Find where the given text appears and provide that cell's center as [X, Y] coordinate. 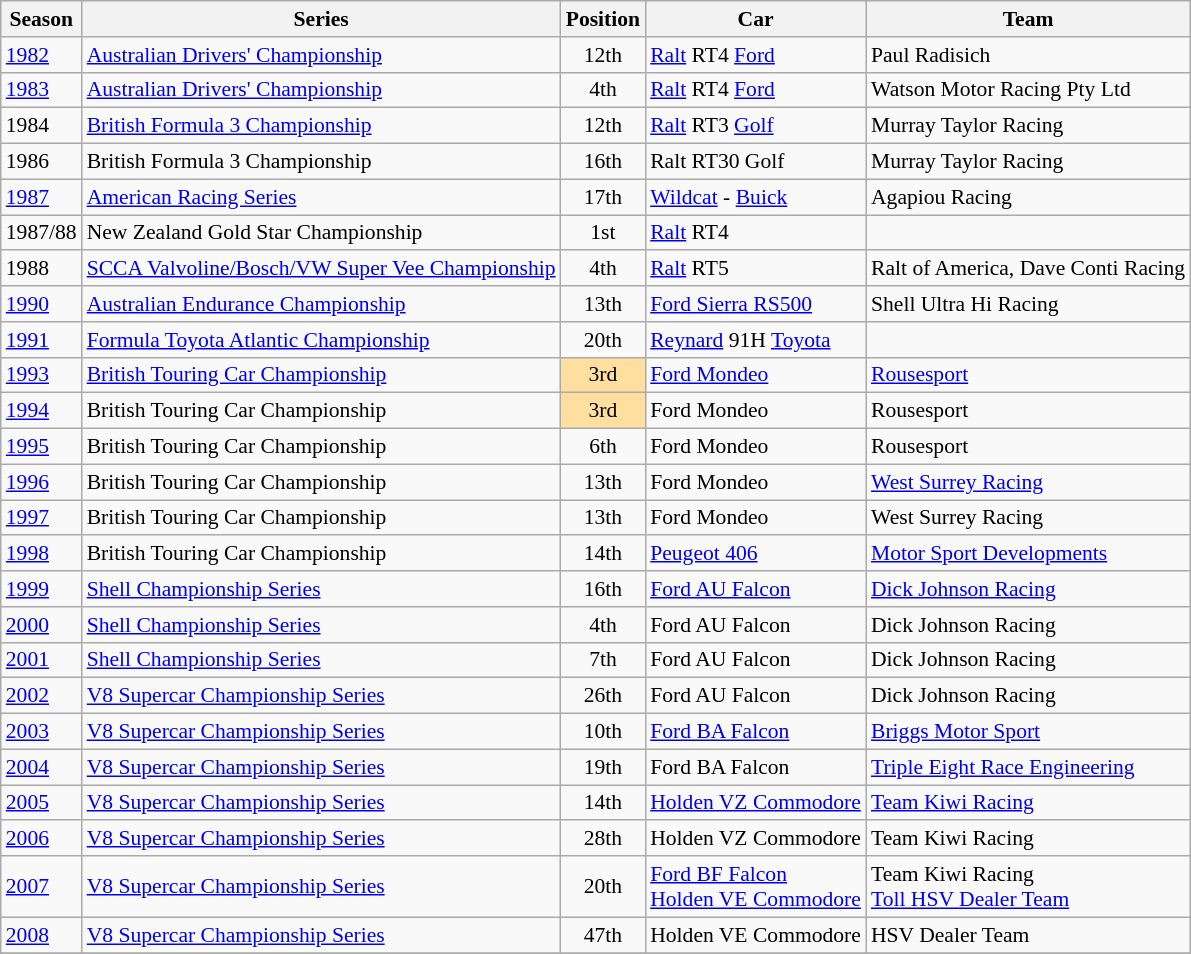
Reynard 91H Toyota [756, 340]
Series [322, 19]
10th [603, 732]
1998 [42, 554]
47th [603, 935]
1991 [42, 340]
2006 [42, 839]
Australian Endurance Championship [322, 304]
Paul Radisich [1028, 55]
2005 [42, 803]
1984 [42, 126]
2001 [42, 660]
2002 [42, 696]
Ford Sierra RS500 [756, 304]
2007 [42, 886]
1996 [42, 482]
Ralt RT3 Golf [756, 126]
1986 [42, 162]
2008 [42, 935]
Season [42, 19]
17th [603, 197]
1999 [42, 589]
Car [756, 19]
Wildcat - Buick [756, 197]
1995 [42, 447]
1990 [42, 304]
1987 [42, 197]
Ralt RT5 [756, 269]
2003 [42, 732]
28th [603, 839]
1987/88 [42, 233]
Ralt RT4 [756, 233]
1982 [42, 55]
Shell Ultra Hi Racing [1028, 304]
1983 [42, 90]
New Zealand Gold Star Championship [322, 233]
Formula Toyota Atlantic Championship [322, 340]
Team [1028, 19]
2000 [42, 625]
1988 [42, 269]
1997 [42, 518]
Team Kiwi RacingToll HSV Dealer Team [1028, 886]
1st [603, 233]
Agapiou Racing [1028, 197]
Ralt RT30 Golf [756, 162]
26th [603, 696]
7th [603, 660]
Peugeot 406 [756, 554]
6th [603, 447]
SCCA Valvoline/Bosch/VW Super Vee Championship [322, 269]
Watson Motor Racing Pty Ltd [1028, 90]
Triple Eight Race Engineering [1028, 767]
Holden VE Commodore [756, 935]
1993 [42, 375]
Motor Sport Developments [1028, 554]
1994 [42, 411]
Ford BF FalconHolden VE Commodore [756, 886]
Briggs Motor Sport [1028, 732]
Position [603, 19]
American Racing Series [322, 197]
HSV Dealer Team [1028, 935]
Ralt of America, Dave Conti Racing [1028, 269]
2004 [42, 767]
19th [603, 767]
